Search for the cell housing the specified text and yield its (x, y) center coordinate. 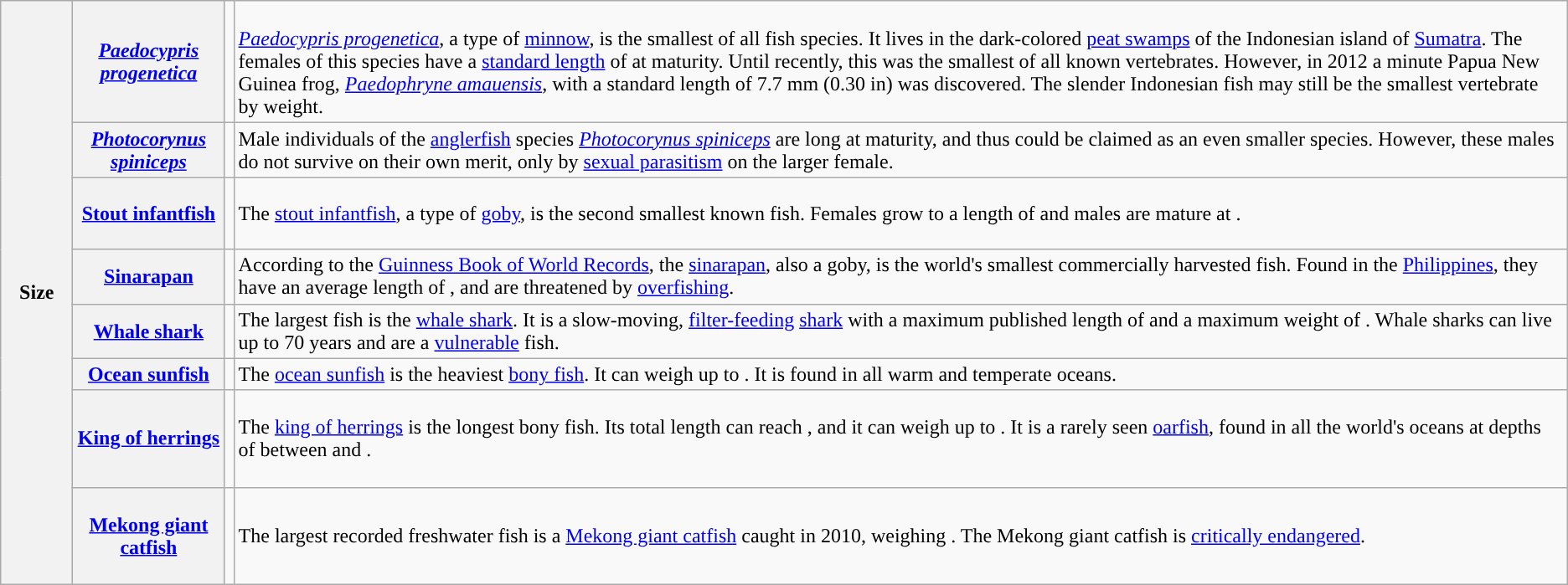
Mekong giant catfish (149, 536)
The ocean sunfish is the heaviest bony fish. It can weigh up to . It is found in all warm and temperate oceans. (900, 374)
Sinarapan (149, 276)
Ocean sunfish (149, 374)
The largest recorded freshwater fish is a Mekong giant catfish caught in 2010, weighing . The Mekong giant catfish is critically endangered. (900, 536)
Paedocypris progenetica (149, 62)
Stout infantfish (149, 213)
Whale shark (149, 331)
The stout infantfish, a type of goby, is the second smallest known fish. Females grow to a length of and males are mature at . (900, 213)
Photocorynus spiniceps (149, 151)
Size (37, 293)
King of herrings (149, 439)
